Extract the (x, y) coordinate from the center of the cell holding the provided text.  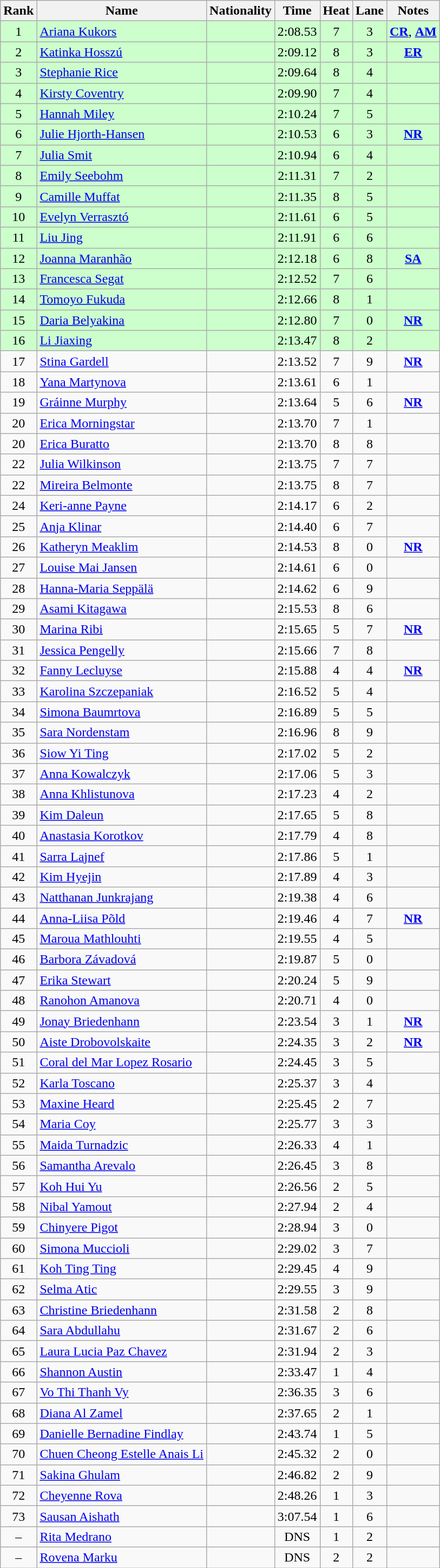
Liu Jing (122, 237)
2:26.33 (297, 1145)
66 (18, 1372)
Julia Smit (122, 155)
43 (18, 897)
2:19.38 (297, 897)
2:43.74 (297, 1434)
44 (18, 918)
Maria Coy (122, 1124)
2:10.53 (297, 134)
Joanna Maranhão (122, 258)
29 (18, 609)
2:20.71 (297, 1001)
2:10.24 (297, 114)
2:25.37 (297, 1083)
64 (18, 1331)
2:25.45 (297, 1104)
2:46.82 (297, 1475)
53 (18, 1104)
Shannon Austin (122, 1372)
28 (18, 588)
2:29.55 (297, 1290)
61 (18, 1269)
Hanna-Maria Seppälä (122, 588)
Maxine Heard (122, 1104)
58 (18, 1207)
2:16.96 (297, 733)
2:09.64 (297, 73)
Sakina Ghulam (122, 1475)
17 (18, 361)
72 (18, 1495)
2:11.61 (297, 217)
2:31.94 (297, 1351)
2:19.87 (297, 960)
Vo Thi Thanh Vy (122, 1392)
Barbora Závadová (122, 960)
SA (413, 258)
49 (18, 1021)
2:36.35 (297, 1392)
34 (18, 712)
42 (18, 877)
2:26.45 (297, 1165)
ER (413, 52)
2:20.24 (297, 980)
62 (18, 1290)
2:31.67 (297, 1331)
65 (18, 1351)
19 (18, 403)
2:13.47 (297, 341)
Anna Kowalczyk (122, 774)
2:12.18 (297, 258)
Sarra Lajnef (122, 856)
2:10.94 (297, 155)
40 (18, 835)
13 (18, 279)
Simona Baumrtova (122, 712)
Sara Nordenstam (122, 733)
Kim Daleun (122, 815)
Marina Ribi (122, 630)
2:19.55 (297, 939)
Sausan Aishath (122, 1516)
Stina Gardell (122, 361)
38 (18, 794)
24 (18, 506)
14 (18, 300)
Chinyere Pigot (122, 1227)
Kirsty Coventry (122, 93)
2:19.46 (297, 918)
2:14.61 (297, 567)
Louise Mai Jansen (122, 567)
15 (18, 320)
Koh Hui Yu (122, 1186)
25 (18, 526)
2:12.66 (297, 300)
41 (18, 856)
2:11.35 (297, 196)
Simona Muccioli (122, 1248)
Notes (413, 11)
50 (18, 1042)
57 (18, 1186)
37 (18, 774)
Natthanan Junkrajang (122, 897)
73 (18, 1516)
Katheryn Meaklim (122, 547)
27 (18, 567)
26 (18, 547)
Coral del Mar Lopez Rosario (122, 1062)
Stephanie Rice (122, 73)
2:17.89 (297, 877)
Kim Hyejin (122, 877)
Heat (336, 11)
52 (18, 1083)
2:27.94 (297, 1207)
56 (18, 1165)
2:26.56 (297, 1186)
2:14.53 (297, 547)
33 (18, 691)
Cheyenne Rova (122, 1495)
2:17.02 (297, 753)
2:12.52 (297, 279)
Time (297, 11)
Siow Yi Ting (122, 753)
2:13.61 (297, 382)
2:45.32 (297, 1454)
Maroua Mathlouhti (122, 939)
2:29.45 (297, 1269)
3:07.54 (297, 1516)
Rank (18, 11)
63 (18, 1310)
59 (18, 1227)
CR, AM (413, 31)
2:17.65 (297, 815)
32 (18, 671)
Yana Martynova (122, 382)
Maida Turnadzic (122, 1145)
Sara Abdullahu (122, 1331)
67 (18, 1392)
2:14.62 (297, 588)
Gráinne Murphy (122, 403)
2:14.17 (297, 506)
Koh Ting Ting (122, 1269)
45 (18, 939)
2:15.53 (297, 609)
2:15.66 (297, 650)
Erica Morningstar (122, 423)
2:37.65 (297, 1413)
2:17.06 (297, 774)
Daria Belyakina (122, 320)
Christine Briedenhann (122, 1310)
Katinka Hosszú (122, 52)
Julie Hjorth-Hansen (122, 134)
12 (18, 258)
Jessica Pengelly (122, 650)
48 (18, 1001)
2:17.79 (297, 835)
Danielle Bernadine Findlay (122, 1434)
Erica Buratto (122, 444)
30 (18, 630)
2:29.02 (297, 1248)
2:24.45 (297, 1062)
2:11.91 (297, 237)
35 (18, 733)
2:24.35 (297, 1042)
Rita Medrano (122, 1537)
Laura Lucia Paz Chavez (122, 1351)
Anna Khlistunova (122, 794)
68 (18, 1413)
70 (18, 1454)
2:16.52 (297, 691)
2:09.90 (297, 93)
11 (18, 237)
16 (18, 341)
51 (18, 1062)
Lane (369, 11)
Diana Al Zamel (122, 1413)
54 (18, 1124)
39 (18, 815)
2:13.52 (297, 361)
Aiste Drobovolskaite (122, 1042)
36 (18, 753)
2:11.31 (297, 176)
Samantha Arevalo (122, 1165)
Emily Seebohm (122, 176)
Asami Kitagawa (122, 609)
10 (18, 217)
Anna-Liisa Põld (122, 918)
18 (18, 382)
2:48.26 (297, 1495)
2:23.54 (297, 1021)
2:09.12 (297, 52)
Rovena Marku (122, 1557)
Evelyn Verrasztó (122, 217)
Li Jiaxing (122, 341)
2:15.88 (297, 671)
Keri-anne Payne (122, 506)
Mireira Belmonte (122, 485)
Erika Stewart (122, 980)
Karla Toscano (122, 1083)
Name (122, 11)
Francesca Segat (122, 279)
Ariana Kukors (122, 31)
Selma Atic (122, 1290)
Julia Wilkinson (122, 464)
2:13.64 (297, 403)
Ranohon Amanova (122, 1001)
Jonay Briedenhann (122, 1021)
Tomoyo Fukuda (122, 300)
60 (18, 1248)
Camille Muffat (122, 196)
55 (18, 1145)
69 (18, 1434)
2:31.58 (297, 1310)
Nationality (241, 11)
46 (18, 960)
2:17.23 (297, 794)
Anja Klinar (122, 526)
Anastasia Korotkov (122, 835)
2:12.80 (297, 320)
2:25.77 (297, 1124)
2:16.89 (297, 712)
2:17.86 (297, 856)
Chuen Cheong Estelle Anais Li (122, 1454)
Karolina Szczepaniak (122, 691)
47 (18, 980)
2:28.94 (297, 1227)
31 (18, 650)
71 (18, 1475)
2:08.53 (297, 31)
Nibal Yamout (122, 1207)
2:33.47 (297, 1372)
2:15.65 (297, 630)
Fanny Lecluyse (122, 671)
2:14.40 (297, 526)
Hannah Miley (122, 114)
